Find where the given text appears and provide that cell's center as [X, Y] coordinate. 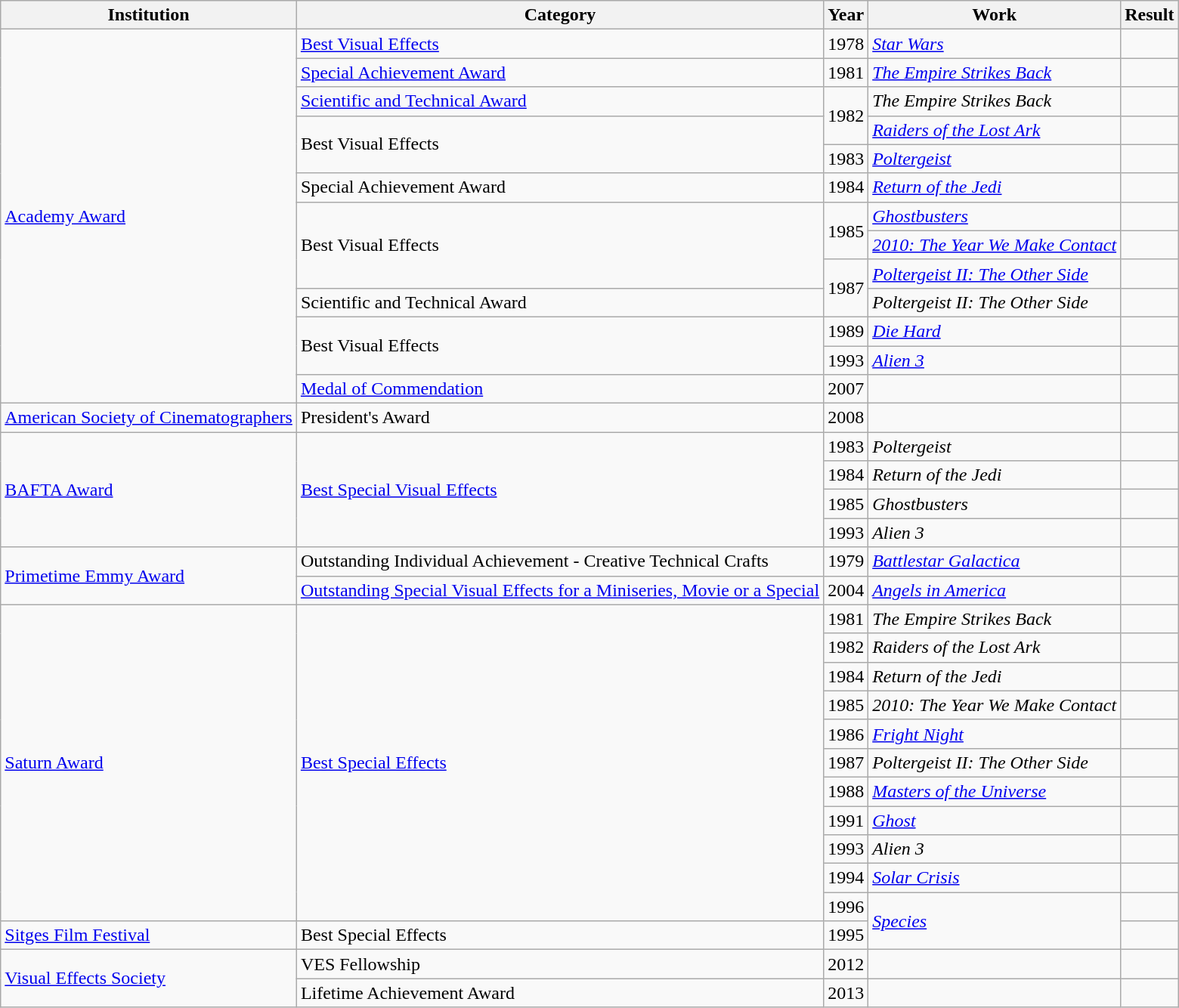
1986 [846, 734]
Category [559, 15]
Die Hard [995, 331]
Visual Effects Society [149, 979]
1978 [846, 44]
Battlestar Galactica [995, 561]
2013 [846, 993]
1995 [846, 935]
BAFTA Award [149, 490]
Year [846, 15]
2008 [846, 418]
2007 [846, 389]
Result [1150, 15]
Angels in America [995, 590]
Academy Award [149, 216]
Sitges Film Festival [149, 935]
Masters of the Universe [995, 791]
1989 [846, 331]
2012 [846, 964]
Work [995, 15]
Star Wars [995, 44]
Outstanding Special Visual Effects for a Miniseries, Movie or a Special [559, 590]
Medal of Commendation [559, 389]
VES Fellowship [559, 964]
American Society of Cinematographers [149, 418]
1991 [846, 820]
1988 [846, 791]
1996 [846, 907]
Species [995, 921]
2004 [846, 590]
President's Award [559, 418]
Saturn Award [149, 763]
Solar Crisis [995, 878]
Ghost [995, 820]
Primetime Emmy Award [149, 576]
1994 [846, 878]
Fright Night [995, 734]
Institution [149, 15]
Best Special Visual Effects [559, 490]
Outstanding Individual Achievement - Creative Technical Crafts [559, 561]
1979 [846, 561]
Lifetime Achievement Award [559, 993]
